Locate the cell with the specified text and output its (X, Y) center coordinate. 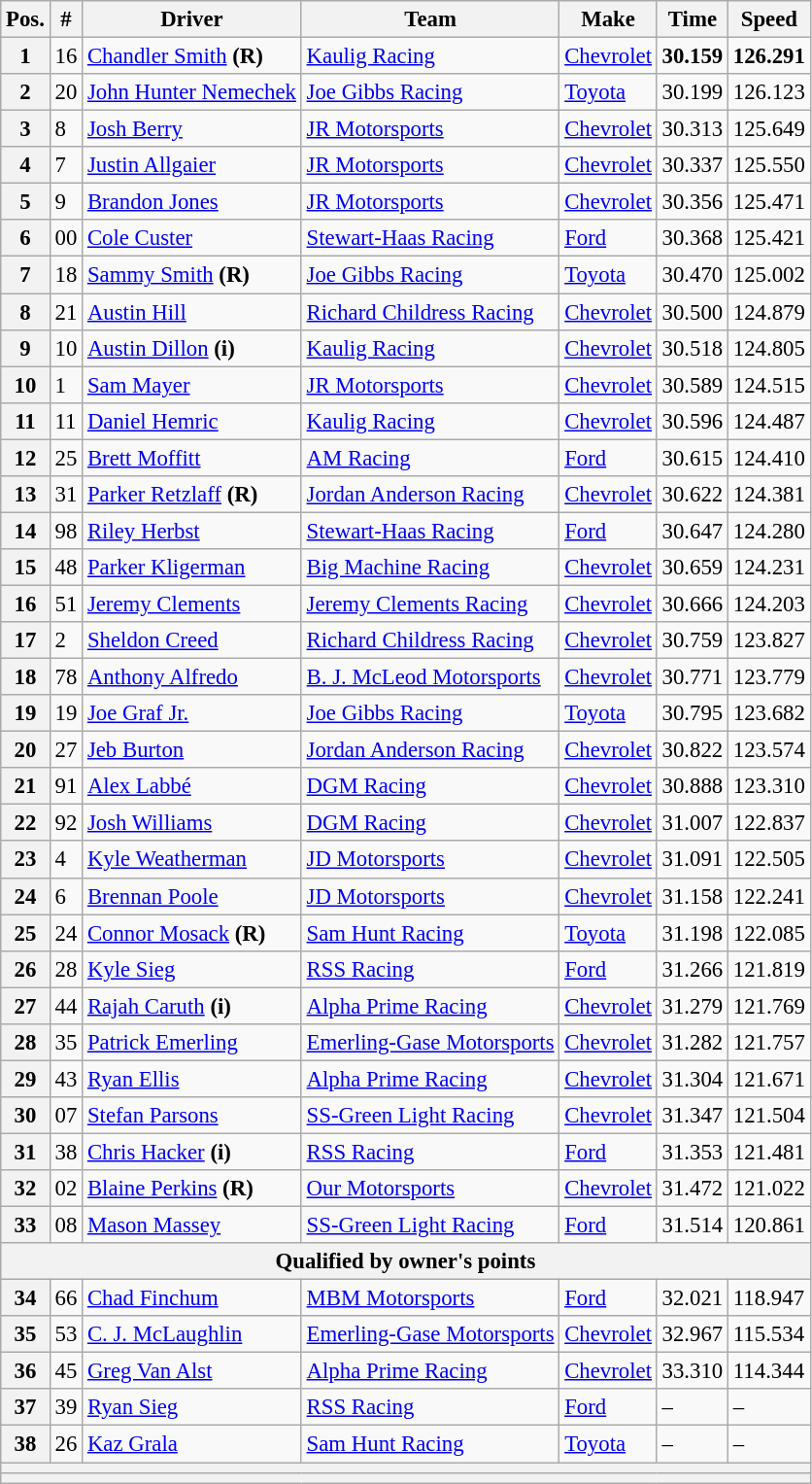
31.158 (692, 896)
30.337 (692, 165)
124.231 (769, 568)
22 (25, 823)
31.353 (692, 1152)
39 (66, 1408)
123.827 (769, 640)
123.574 (769, 750)
32 (25, 1189)
123.682 (769, 713)
122.085 (769, 933)
30.596 (692, 421)
Make (608, 19)
Kaz Grala (192, 1444)
31.514 (692, 1225)
C. J. McLaughlin (192, 1334)
30.356 (692, 202)
124.381 (769, 495)
51 (66, 604)
Brennan Poole (192, 896)
31.091 (692, 860)
Our Motorsports (430, 1189)
Josh Berry (192, 129)
121.819 (769, 969)
02 (66, 1189)
30.666 (692, 604)
32.021 (692, 1298)
Sam Mayer (192, 385)
31.472 (692, 1189)
Riley Herbst (192, 531)
Chandler Smith (R) (192, 56)
30.589 (692, 385)
124.203 (769, 604)
30.822 (692, 750)
Driver (192, 19)
31.266 (692, 969)
92 (66, 823)
13 (25, 495)
30.659 (692, 568)
B. J. McLeod Motorsports (430, 677)
122.837 (769, 823)
Patrick Emerling (192, 1043)
Parker Retzlaff (R) (192, 495)
121.481 (769, 1152)
118.947 (769, 1298)
31.282 (692, 1043)
Stefan Parsons (192, 1116)
124.515 (769, 385)
121.504 (769, 1116)
Brett Moffitt (192, 458)
120.861 (769, 1225)
Speed (769, 19)
# (66, 19)
Jeremy Clements Racing (430, 604)
37 (25, 1408)
Austin Hill (192, 312)
30.518 (692, 348)
31.279 (692, 1006)
Brandon Jones (192, 202)
91 (66, 786)
44 (66, 1006)
30.159 (692, 56)
31.198 (692, 933)
Mason Massey (192, 1225)
Sheldon Creed (192, 640)
23 (25, 860)
30.199 (692, 92)
114.344 (769, 1371)
Time (692, 19)
Austin Dillon (i) (192, 348)
123.310 (769, 786)
30.500 (692, 312)
Ryan Ellis (192, 1079)
125.550 (769, 165)
66 (66, 1298)
5 (25, 202)
30.470 (692, 275)
31.304 (692, 1079)
Cole Custer (192, 238)
32.967 (692, 1334)
29 (25, 1079)
48 (66, 568)
126.123 (769, 92)
121.022 (769, 1189)
Greg Van Alst (192, 1371)
Big Machine Racing (430, 568)
30.615 (692, 458)
30.368 (692, 238)
125.421 (769, 238)
08 (66, 1225)
Jeremy Clements (192, 604)
00 (66, 238)
30.888 (692, 786)
34 (25, 1298)
126.291 (769, 56)
12 (25, 458)
Pos. (25, 19)
07 (66, 1116)
123.779 (769, 677)
Connor Mosack (R) (192, 933)
15 (25, 568)
121.769 (769, 1006)
124.879 (769, 312)
17 (25, 640)
Sammy Smith (R) (192, 275)
45 (66, 1371)
Blaine Perkins (R) (192, 1189)
30.771 (692, 677)
Josh Williams (192, 823)
124.410 (769, 458)
Joe Graf Jr. (192, 713)
Anthony Alfredo (192, 677)
122.241 (769, 896)
30.795 (692, 713)
30.647 (692, 531)
Daniel Hemric (192, 421)
121.671 (769, 1079)
Jeb Burton (192, 750)
43 (66, 1079)
Rajah Caruth (i) (192, 1006)
AM Racing (430, 458)
Parker Kligerman (192, 568)
Kyle Weatherman (192, 860)
30.313 (692, 129)
124.280 (769, 531)
124.805 (769, 348)
125.649 (769, 129)
John Hunter Nemechek (192, 92)
36 (25, 1371)
3 (25, 129)
Alex Labbé (192, 786)
Chad Finchum (192, 1298)
Team (430, 19)
Qualified by owner's points (406, 1261)
31.007 (692, 823)
115.534 (769, 1334)
30 (25, 1116)
Ryan Sieg (192, 1408)
Kyle Sieg (192, 969)
MBM Motorsports (430, 1298)
121.757 (769, 1043)
33 (25, 1225)
125.002 (769, 275)
125.471 (769, 202)
122.505 (769, 860)
31.347 (692, 1116)
14 (25, 531)
53 (66, 1334)
Chris Hacker (i) (192, 1152)
98 (66, 531)
78 (66, 677)
124.487 (769, 421)
30.622 (692, 495)
33.310 (692, 1371)
Justin Allgaier (192, 165)
30.759 (692, 640)
